Extract the (X, Y) coordinate from the center of the cell holding the provided text.  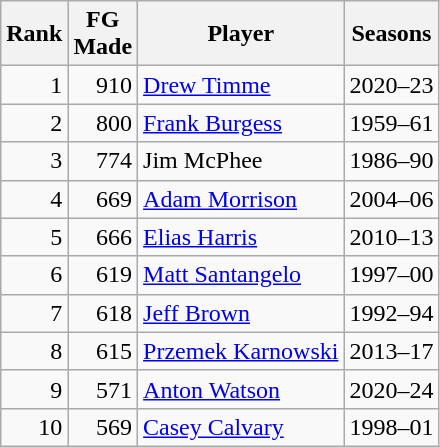
669 (103, 199)
Rank (34, 34)
618 (103, 313)
Seasons (392, 34)
3 (34, 161)
2010–13 (392, 237)
1959–61 (392, 123)
666 (103, 237)
Anton Watson (241, 389)
Casey Calvary (241, 427)
10 (34, 427)
571 (103, 389)
2013–17 (392, 351)
6 (34, 275)
8 (34, 351)
7 (34, 313)
Drew Timme (241, 85)
569 (103, 427)
910 (103, 85)
9 (34, 389)
615 (103, 351)
Jim McPhee (241, 161)
Matt Santangelo (241, 275)
Przemek Karnowski (241, 351)
774 (103, 161)
2004–06 (392, 199)
2 (34, 123)
Jeff Brown (241, 313)
800 (103, 123)
1986–90 (392, 161)
Player (241, 34)
1998–01 (392, 427)
2020–23 (392, 85)
1 (34, 85)
5 (34, 237)
Elias Harris (241, 237)
619 (103, 275)
2020–24 (392, 389)
1997–00 (392, 275)
4 (34, 199)
FGMade (103, 34)
Adam Morrison (241, 199)
1992–94 (392, 313)
Frank Burgess (241, 123)
